Return the (x, y) coordinate for the center point of the cell that contains the specified text.  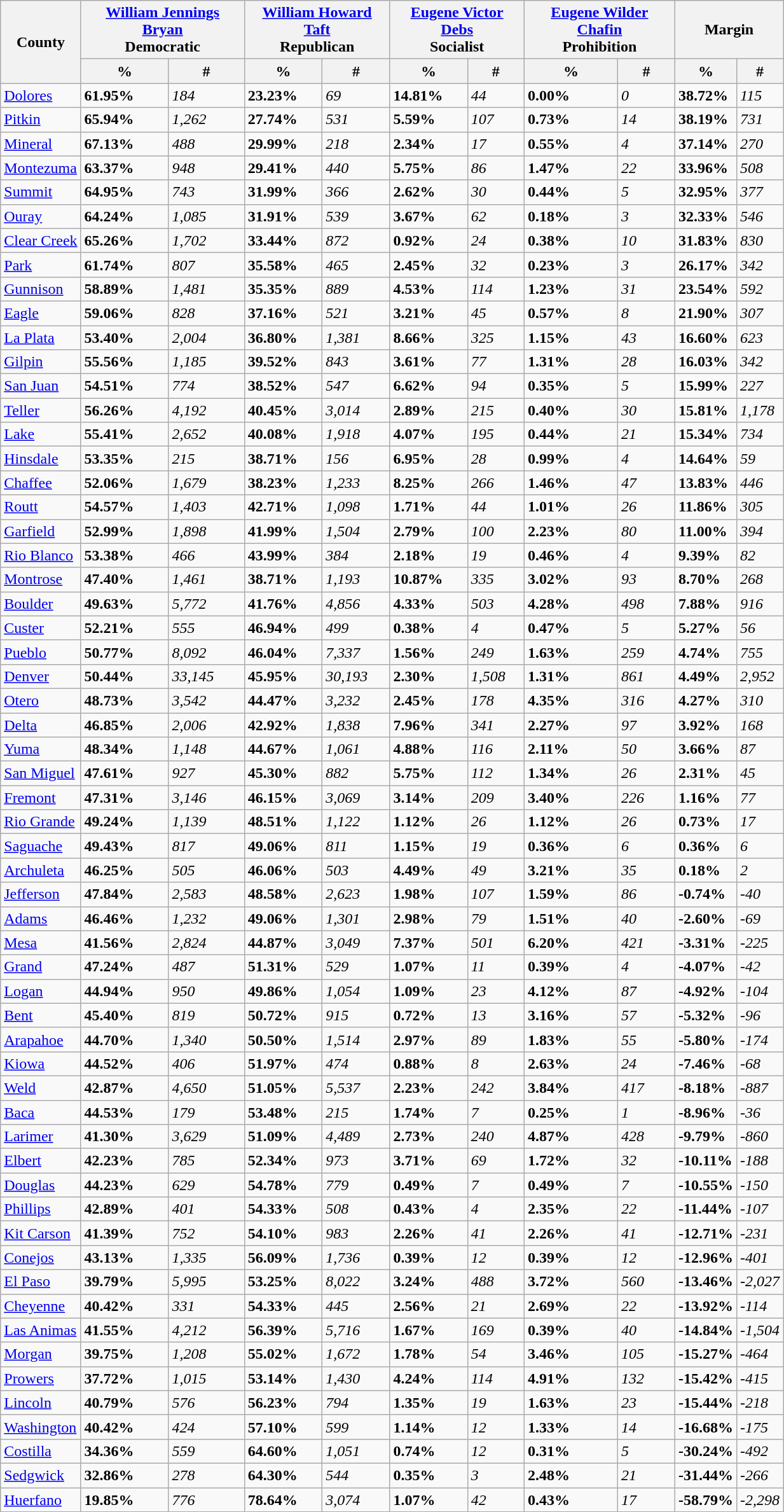
44.47% (284, 700)
1,061 (356, 749)
2.11% (571, 749)
331 (206, 1306)
915 (356, 1015)
1 (647, 1113)
1.47% (571, 168)
Mesa (41, 943)
0.99% (571, 459)
46.25% (125, 870)
184 (206, 95)
168 (760, 725)
755 (760, 652)
56.23% (284, 1403)
-4.92% (706, 991)
1.56% (429, 652)
65.94% (125, 120)
46.04% (284, 652)
1.14% (429, 1427)
807 (206, 265)
54.51% (125, 386)
1,481 (206, 289)
47.84% (125, 894)
-401 (760, 1258)
2 (760, 870)
50 (647, 749)
57 (647, 1015)
-104 (760, 991)
36.80% (284, 338)
529 (356, 967)
401 (206, 1209)
0.47% (571, 628)
-10.55% (706, 1185)
56.09% (284, 1258)
53.35% (125, 459)
105 (647, 1354)
4.88% (429, 749)
1.71% (429, 507)
882 (356, 773)
227 (760, 386)
5,537 (356, 1088)
861 (647, 676)
67.13% (125, 144)
521 (356, 313)
1,233 (356, 483)
13 (496, 1015)
52.06% (125, 483)
3,074 (356, 1499)
266 (496, 483)
5.59% (429, 120)
Las Animas (41, 1330)
-0.74% (706, 894)
49.24% (125, 822)
335 (496, 579)
218 (356, 144)
5,772 (206, 604)
6.95% (429, 459)
1,098 (356, 507)
45.30% (284, 773)
27.74% (284, 120)
23.23% (284, 95)
-69 (760, 919)
Eugene Wilder ChafinProhibition (599, 30)
1.67% (429, 1330)
48.73% (125, 700)
-12.71% (706, 1233)
1,508 (496, 676)
Baca (41, 1113)
41.39% (125, 1233)
3.92% (706, 725)
-11.44% (706, 1209)
115 (760, 95)
3,629 (206, 1137)
270 (760, 144)
421 (647, 943)
7.37% (429, 943)
2.69% (571, 1306)
559 (206, 1451)
195 (496, 434)
54 (496, 1354)
41.99% (284, 531)
-1,504 (760, 1330)
Boulder (41, 604)
37.14% (706, 144)
2.98% (429, 919)
394 (760, 531)
487 (206, 967)
64.24% (125, 216)
2,824 (206, 943)
305 (760, 507)
38.52% (284, 386)
828 (206, 313)
-96 (760, 1015)
37.16% (284, 313)
39.52% (284, 362)
Kit Carson (41, 1233)
4.12% (571, 991)
48.34% (125, 749)
35.58% (284, 265)
54.10% (284, 1233)
2.89% (429, 410)
116 (496, 749)
49 (496, 870)
-492 (760, 1451)
872 (356, 240)
32.33% (706, 216)
61.74% (125, 265)
Arapahoe (41, 1039)
440 (356, 168)
38.19% (706, 120)
1,054 (356, 991)
0 (647, 95)
-15.44% (706, 1403)
82 (760, 555)
35 (647, 870)
499 (356, 628)
47.31% (125, 798)
8.66% (429, 338)
1,430 (356, 1378)
26.17% (706, 265)
259 (647, 652)
1.98% (429, 894)
501 (496, 943)
53.40% (125, 338)
3.61% (429, 362)
843 (356, 362)
2,952 (760, 676)
Larimer (41, 1137)
973 (356, 1161)
61.95% (125, 95)
-7.46% (706, 1064)
79 (496, 919)
-8.96% (706, 1113)
830 (760, 240)
49.43% (125, 846)
Teller (41, 410)
65.26% (125, 240)
El Paso (41, 1282)
41.55% (125, 1330)
0.23% (571, 265)
-218 (760, 1403)
0.40% (571, 410)
-174 (760, 1039)
San Miguel (41, 773)
50.44% (125, 676)
29.99% (284, 144)
776 (206, 1499)
47 (647, 483)
555 (206, 628)
1.46% (571, 483)
734 (760, 434)
1,918 (356, 434)
1,208 (206, 1354)
1.51% (571, 919)
-15.42% (706, 1378)
466 (206, 555)
Pueblo (41, 652)
2,623 (356, 894)
93 (647, 579)
La Plata (41, 338)
3.40% (571, 798)
Summit (41, 192)
21.90% (706, 313)
33.96% (706, 168)
1,672 (356, 1354)
Costilla (41, 1451)
599 (356, 1427)
44.94% (125, 991)
1.34% (571, 773)
13.83% (706, 483)
2.18% (429, 555)
50.77% (125, 652)
Bent (41, 1015)
Conejos (41, 1258)
384 (356, 555)
3.84% (571, 1088)
6.62% (429, 386)
94 (496, 386)
46.15% (284, 798)
42.71% (284, 507)
Hinsdale (41, 459)
Fremont (41, 798)
-2,298 (760, 1499)
15.34% (706, 434)
Washington (41, 1427)
Eugene Victor DebsSocialist (457, 30)
-12.96% (706, 1258)
8,022 (356, 1282)
-114 (760, 1306)
41.30% (125, 1137)
7.96% (429, 725)
46.46% (125, 919)
51.09% (284, 1137)
1.78% (429, 1354)
10 (647, 240)
-175 (760, 1427)
3,542 (206, 700)
Phillips (41, 1209)
89 (496, 1039)
1,736 (356, 1258)
51.31% (284, 967)
4.24% (429, 1378)
10.87% (429, 579)
4.07% (429, 434)
80 (647, 531)
546 (760, 216)
3,014 (356, 410)
-887 (760, 1088)
-16.68% (706, 1427)
8.70% (706, 579)
-231 (760, 1233)
57.10% (284, 1427)
-58.79% (706, 1499)
4.87% (571, 1137)
950 (206, 991)
Pitkin (41, 120)
1,504 (356, 531)
1,185 (206, 362)
1,335 (206, 1258)
41.76% (284, 604)
-13.92% (706, 1306)
-266 (760, 1475)
1,122 (356, 822)
1,702 (206, 240)
779 (356, 1185)
531 (356, 120)
0.55% (571, 144)
178 (496, 700)
983 (356, 1233)
240 (496, 1137)
31.91% (284, 216)
4,212 (206, 1330)
48.58% (284, 894)
3.67% (429, 216)
11 (496, 967)
752 (206, 1233)
1.16% (706, 798)
43.13% (125, 1258)
4,192 (206, 410)
40.45% (284, 410)
889 (356, 289)
Rio Grande (41, 822)
-225 (760, 943)
377 (760, 192)
3.16% (571, 1015)
817 (206, 846)
1.74% (429, 1113)
2,583 (206, 894)
0.46% (571, 555)
-9.79% (706, 1137)
42.87% (125, 1088)
-2,027 (760, 1282)
41.56% (125, 943)
County (41, 42)
-13.46% (706, 1282)
Huerfano (41, 1499)
49.86% (284, 991)
63.37% (125, 168)
19.85% (125, 1499)
0.72% (429, 1015)
50.72% (284, 1015)
576 (206, 1403)
53.38% (125, 555)
1,139 (206, 822)
Jefferson (41, 894)
44.52% (125, 1064)
4.35% (571, 700)
179 (206, 1113)
Saguache (41, 846)
811 (356, 846)
5,716 (356, 1330)
406 (206, 1064)
-464 (760, 1354)
1.23% (571, 289)
4.53% (429, 289)
Park (41, 265)
100 (496, 531)
7,337 (356, 652)
44.70% (125, 1039)
44.67% (284, 749)
-5.80% (706, 1039)
38.72% (706, 95)
Cheyenne (41, 1306)
4,650 (206, 1088)
446 (760, 483)
1,898 (206, 531)
Denver (41, 676)
-188 (760, 1161)
1,085 (206, 216)
31 (647, 289)
132 (647, 1378)
Logan (41, 991)
1,015 (206, 1378)
445 (356, 1306)
48.51% (284, 822)
51.05% (284, 1088)
1.33% (571, 1427)
2,006 (206, 725)
417 (647, 1088)
592 (760, 289)
44.53% (125, 1113)
268 (760, 579)
32.86% (125, 1475)
Yuma (41, 749)
539 (356, 216)
474 (356, 1064)
Dolores (41, 95)
William Howard TaftRepublican (317, 30)
Chaffee (41, 483)
505 (206, 870)
774 (206, 386)
547 (356, 386)
Gilpin (41, 362)
8.25% (429, 483)
Elbert (41, 1161)
43 (647, 338)
3.66% (706, 749)
Custer (41, 628)
-31.44% (706, 1475)
56 (760, 628)
Prowers (41, 1378)
2.27% (571, 725)
4,856 (356, 604)
Ouray (41, 216)
366 (356, 192)
44.87% (284, 943)
-14.84% (706, 1330)
4.28% (571, 604)
30,193 (356, 676)
0.31% (571, 1451)
1,178 (760, 410)
Routt (41, 507)
1.59% (571, 894)
-107 (760, 1209)
40.08% (284, 434)
1,262 (206, 120)
242 (496, 1088)
Sedgwick (41, 1475)
2.30% (429, 676)
785 (206, 1161)
209 (496, 798)
46.94% (284, 628)
3.24% (429, 1282)
William Jennings BryanDemocratic (163, 30)
1,051 (356, 1451)
Margin (729, 30)
5.27% (706, 628)
37.72% (125, 1378)
Lake (41, 434)
31.99% (284, 192)
53.48% (284, 1113)
-30.24% (706, 1451)
-4.07% (706, 967)
15.81% (706, 410)
39.75% (125, 1354)
310 (760, 700)
56.26% (125, 410)
44.23% (125, 1185)
1,381 (356, 338)
Douglas (41, 1185)
0.00% (571, 95)
-36 (760, 1113)
54.57% (125, 507)
53.25% (284, 1282)
Gunnison (41, 289)
3.02% (571, 579)
Clear Creek (41, 240)
1,838 (356, 725)
325 (496, 338)
948 (206, 168)
9.39% (706, 555)
-15.27% (706, 1354)
Delta (41, 725)
2.73% (429, 1137)
38.23% (284, 483)
54.78% (284, 1185)
14.64% (706, 459)
59 (760, 459)
465 (356, 265)
2.31% (706, 773)
743 (206, 192)
112 (496, 773)
Eagle (41, 313)
Montrose (41, 579)
2.56% (429, 1306)
2,652 (206, 434)
-150 (760, 1185)
623 (760, 338)
3,146 (206, 798)
0.88% (429, 1064)
1,340 (206, 1039)
Garfield (41, 531)
424 (206, 1427)
2.34% (429, 144)
249 (496, 652)
55.56% (125, 362)
23.54% (706, 289)
52.34% (284, 1161)
33,145 (206, 676)
544 (356, 1475)
3.71% (429, 1161)
2.62% (429, 192)
498 (647, 604)
64.60% (284, 1451)
4.74% (706, 652)
52.21% (125, 628)
58.89% (125, 289)
11.00% (706, 531)
1,461 (206, 579)
11.86% (706, 507)
53.14% (284, 1378)
0.92% (429, 240)
1,514 (356, 1039)
16.03% (706, 362)
169 (496, 1330)
40.79% (125, 1403)
1,148 (206, 749)
97 (647, 725)
307 (760, 313)
64.30% (284, 1475)
Adams (41, 919)
49.63% (125, 604)
0.57% (571, 313)
2.63% (571, 1064)
Archuleta (41, 870)
46.85% (125, 725)
45.95% (284, 676)
55 (647, 1039)
3,069 (356, 798)
1.35% (429, 1403)
226 (647, 798)
3.72% (571, 1282)
14.81% (429, 95)
3,232 (356, 700)
78.64% (284, 1499)
819 (206, 1015)
2.48% (571, 1475)
1,679 (206, 483)
1,301 (356, 919)
-8.18% (706, 1088)
156 (356, 459)
46.06% (284, 870)
0.74% (429, 1451)
2,004 (206, 338)
-10.11% (706, 1161)
1,232 (206, 919)
Otero (41, 700)
1.83% (571, 1039)
1,193 (356, 579)
560 (647, 1282)
794 (356, 1403)
52.99% (125, 531)
3.14% (429, 798)
428 (647, 1137)
62 (496, 216)
47.24% (125, 967)
731 (760, 120)
43.99% (284, 555)
42 (496, 1499)
-68 (760, 1064)
2.79% (429, 531)
278 (206, 1475)
Weld (41, 1088)
316 (647, 700)
15.99% (706, 386)
2.35% (571, 1209)
33.44% (284, 240)
39.79% (125, 1282)
4.91% (571, 1378)
-42 (760, 967)
Kiowa (41, 1064)
42.89% (125, 1209)
55.02% (284, 1354)
51.97% (284, 1064)
50.50% (284, 1039)
-40 (760, 894)
16.60% (706, 338)
4.27% (706, 700)
64.95% (125, 192)
47.40% (125, 579)
Morgan (41, 1354)
916 (760, 604)
1.01% (571, 507)
7.88% (706, 604)
Montezuma (41, 168)
2.97% (429, 1039)
-5.32% (706, 1015)
8,092 (206, 652)
4,489 (356, 1137)
Grand (41, 967)
Mineral (41, 144)
34.36% (125, 1451)
San Juan (41, 386)
0.25% (571, 1113)
629 (206, 1185)
5,995 (206, 1282)
3,049 (356, 943)
42.92% (284, 725)
927 (206, 773)
55.41% (125, 434)
29.41% (284, 168)
1.09% (429, 991)
47.61% (125, 773)
31.83% (706, 240)
-3.31% (706, 943)
6.20% (571, 943)
35.35% (284, 289)
1.72% (571, 1161)
42.23% (125, 1161)
-2.60% (706, 919)
59.06% (125, 313)
Lincoln (41, 1403)
4.33% (429, 604)
3.46% (571, 1354)
Rio Blanco (41, 555)
45.40% (125, 1015)
-860 (760, 1137)
341 (496, 725)
56.39% (284, 1330)
-415 (760, 1378)
1,403 (206, 507)
32.95% (706, 192)
